Locate the cell with the specified text and output its (x, y) center coordinate. 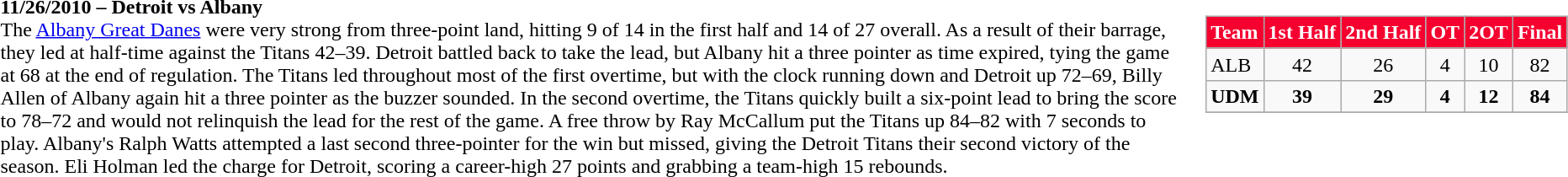
82 (1539, 64)
26 (1383, 64)
12 (1489, 96)
2nd Half (1383, 32)
42 (1302, 64)
39 (1302, 96)
OT (1445, 32)
2OT (1489, 32)
1st Half (1302, 32)
29 (1383, 96)
ALB (1235, 64)
Final (1539, 32)
84 (1539, 96)
Team (1235, 32)
UDM (1235, 96)
10 (1489, 64)
